Locate the cell with the specified text and output its (x, y) center coordinate. 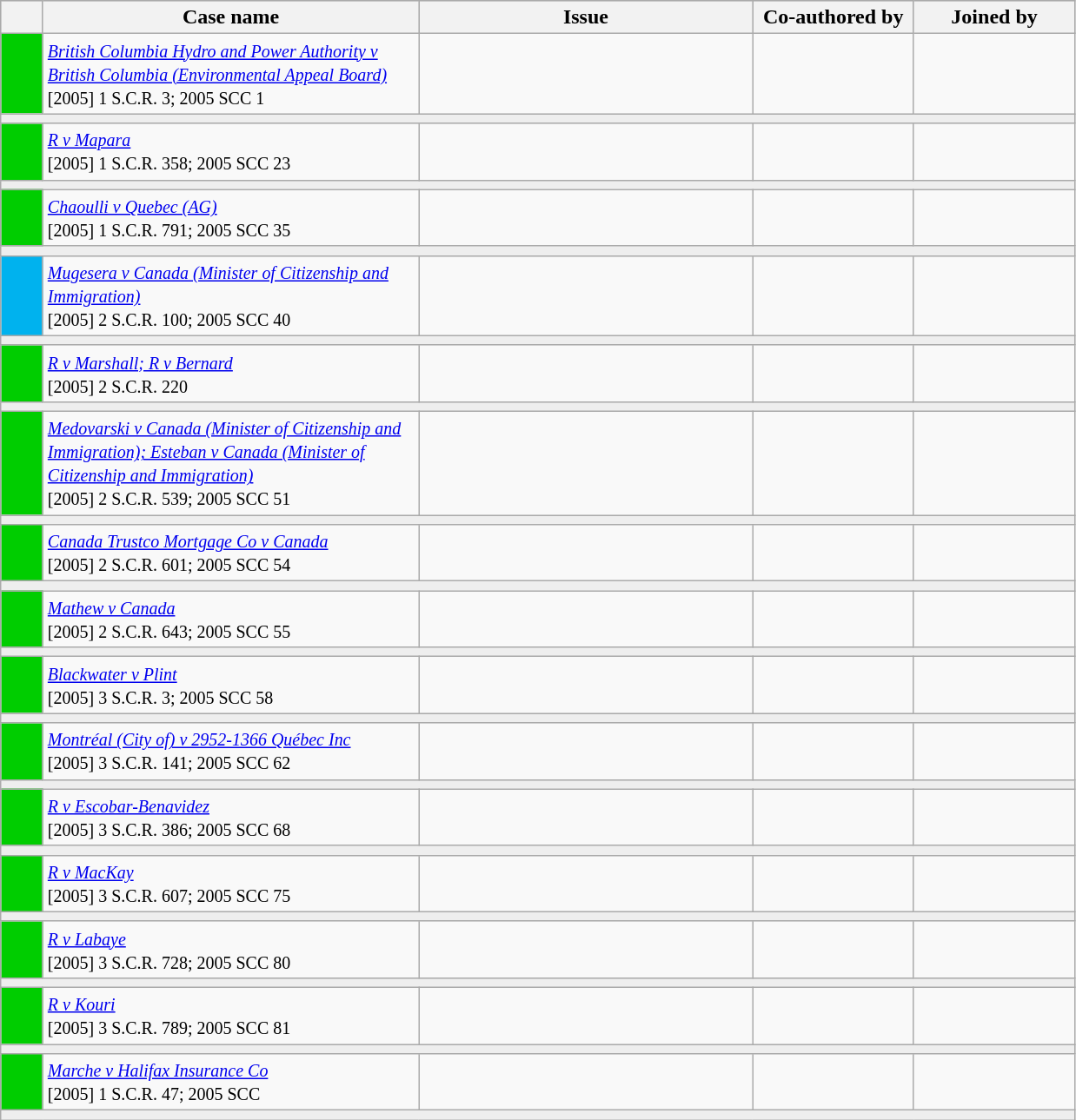
R v Kouri [2005] 3 S.C.R. 789; 2005 SCC 81 (231, 1015)
Blackwater v Plint [2005] 3 S.C.R. 3; 2005 SCC 58 (231, 685)
R v Mapara [2005] 1 S.C.R. 358; 2005 SCC 23 (231, 151)
Montréal (City of) v 2952-1366 Québec Inc [2005] 3 S.C.R. 141; 2005 SCC 62 (231, 751)
R v Escobar-Benavidez [2005] 3 S.C.R. 386; 2005 SCC 68 (231, 817)
Joined by (994, 17)
R v Marshall; R v Bernard [2005] 2 S.C.R. 220 (231, 374)
R v Labaye [2005] 3 S.C.R. 728; 2005 SCC 80 (231, 949)
British Columbia Hydro and Power Authority v British Columbia (Environmental Appeal Board)[2005] 1 S.C.R. 3; 2005 SCC 1 (231, 74)
Marche v Halifax Insurance Co [2005] 1 S.C.R. 47; 2005 SCC (231, 1083)
Issue (586, 17)
R v MacKay [2005] 3 S.C.R. 607; 2005 SCC 75 (231, 883)
Chaoulli v Quebec (AG) [2005] 1 S.C.R. 791; 2005 SCC 35 (231, 217)
Case name (231, 17)
Mathew v Canada [2005] 2 S.C.R. 643; 2005 SCC 55 (231, 619)
Co-authored by (833, 17)
Canada Trustco Mortgage Co v Canada [2005] 2 S.C.R. 601; 2005 SCC 54 (231, 553)
Mugesera v Canada (Minister of Citizenship and Immigration) [2005] 2 S.C.R. 100; 2005 SCC 40 (231, 295)
